Locate the cell with the specified text and output its (x, y) center coordinate. 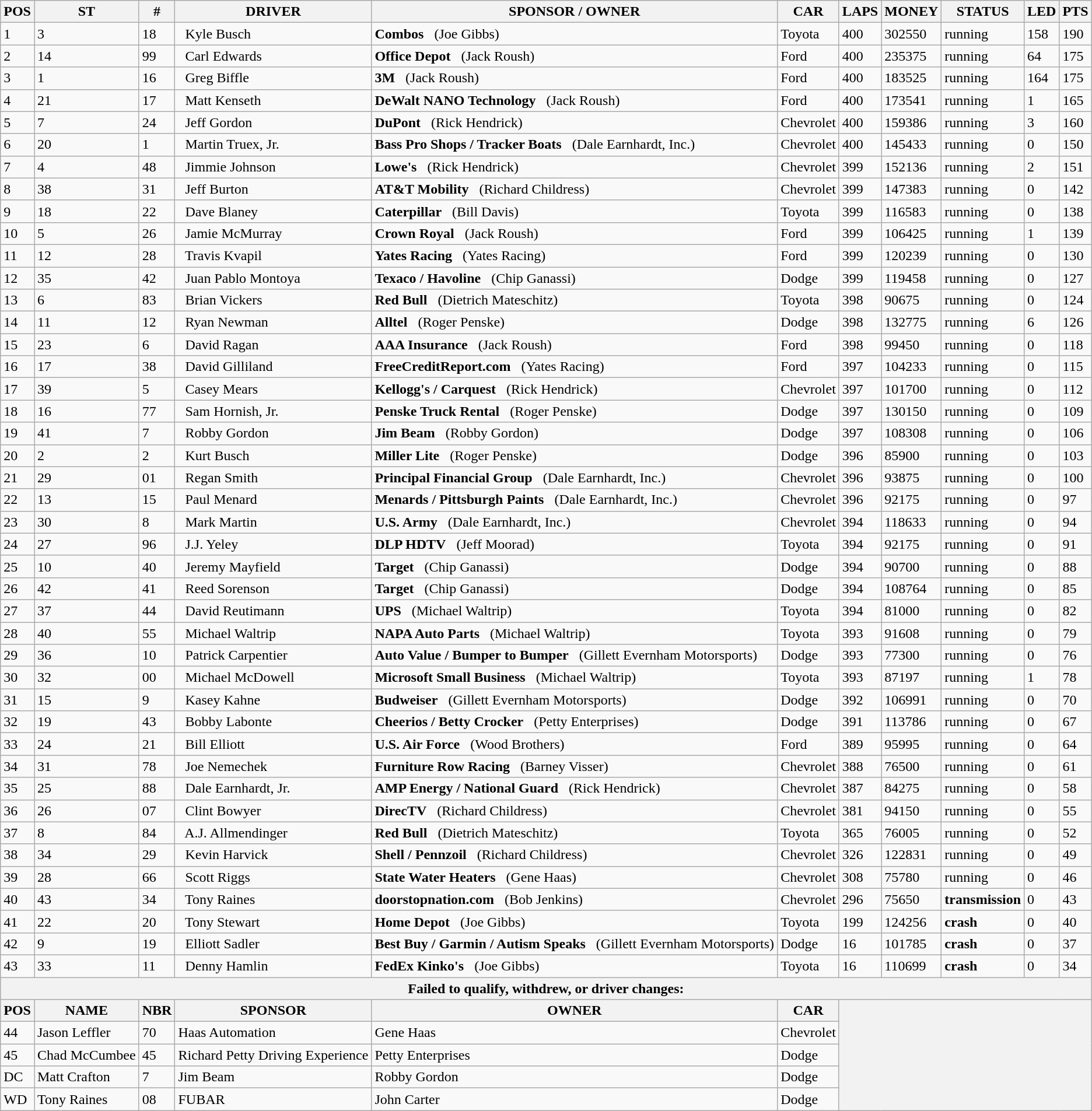
150 (1076, 145)
doorstopnation.com (Bob Jenkins) (575, 899)
01 (157, 478)
Bobby Labonte (273, 722)
Lowe's (Rick Hendrick) (575, 167)
101700 (911, 389)
Jim Beam (273, 1077)
Jason Leffler (86, 1033)
SPONSOR / OWNER (575, 12)
67 (1076, 722)
106425 (911, 233)
NAPA Auto Parts (Michael Waltrip) (575, 633)
Casey Mears (273, 389)
Haas Automation (273, 1033)
David Reutimann (273, 611)
J.J. Yeley (273, 544)
DC (17, 1077)
00 (157, 678)
AMP Energy / National Guard (Rick Hendrick) (575, 788)
Jeremy Mayfield (273, 566)
NAME (86, 1011)
302550 (911, 34)
3M (Jack Roush) (575, 78)
94150 (911, 811)
118633 (911, 522)
Ryan Newman (273, 323)
Jeff Gordon (273, 122)
Jeff Burton (273, 189)
Budweiser (Gillett Evernham Motorsports) (575, 700)
365 (860, 833)
158 (1042, 34)
SPONSOR (273, 1011)
183525 (911, 78)
Failed to qualify, withdrew, or driver changes: (546, 989)
U.S. Army (Dale Earnhardt, Inc.) (575, 522)
STATUS (983, 12)
94 (1076, 522)
Auto Value / Bumper to Bumper (Gillett Evernham Motorsports) (575, 656)
75780 (911, 877)
FreeCreditReport.com (Yates Racing) (575, 367)
David Ragan (273, 345)
Furniture Row Racing (Barney Visser) (575, 766)
108308 (911, 433)
99 (157, 56)
173541 (911, 100)
Mark Martin (273, 522)
132775 (911, 323)
Caterpillar (Bill Davis) (575, 211)
Joe Nemechek (273, 766)
Home Depot (Joe Gibbs) (575, 921)
Principal Financial Group (Dale Earnhardt, Inc.) (575, 478)
DuPont (Rick Hendrick) (575, 122)
Matt Crafton (86, 1077)
110699 (911, 966)
61 (1076, 766)
Shell / Pennzoil (Richard Childress) (575, 855)
106991 (911, 700)
Travis Kvapil (273, 255)
Kasey Kahne (273, 700)
DeWalt NANO Technology (Jack Roush) (575, 100)
46 (1076, 877)
91608 (911, 633)
Cheerios / Betty Crocker (Petty Enterprises) (575, 722)
235375 (911, 56)
Jim Beam (Robby Gordon) (575, 433)
Bill Elliott (273, 744)
308 (860, 877)
130 (1076, 255)
120239 (911, 255)
116583 (911, 211)
199 (860, 921)
Bass Pro Shops / Tracker Boats (Dale Earnhardt, Inc.) (575, 145)
90700 (911, 566)
OWNER (575, 1011)
LED (1042, 12)
WD (17, 1099)
FedEx Kinko's (Joe Gibbs) (575, 966)
49 (1076, 855)
State Water Heaters (Gene Haas) (575, 877)
392 (860, 700)
124256 (911, 921)
MONEY (911, 12)
Kyle Busch (273, 34)
Office Depot (Jack Roush) (575, 56)
AT&T Mobility (Richard Childress) (575, 189)
126 (1076, 323)
122831 (911, 855)
85 (1076, 588)
Patrick Carpentier (273, 656)
109 (1076, 411)
NBR (157, 1011)
81000 (911, 611)
Jimmie Johnson (273, 167)
Richard Petty Driving Experience (273, 1055)
David Gilliland (273, 367)
LAPS (860, 12)
Petty Enterprises (575, 1055)
112 (1076, 389)
96 (157, 544)
Best Buy / Garmin / Autism Speaks (Gillett Evernham Motorsports) (575, 944)
93875 (911, 478)
106 (1076, 433)
190 (1076, 34)
Brian Vickers (273, 300)
Microsoft Small Business (Michael Waltrip) (575, 678)
85900 (911, 455)
82 (1076, 611)
103 (1076, 455)
Matt Kenseth (273, 100)
Combos (Joe Gibbs) (575, 34)
127 (1076, 278)
164 (1042, 78)
90675 (911, 300)
Michael Waltrip (273, 633)
152136 (911, 167)
Penske Truck Rental (Roger Penske) (575, 411)
John Carter (575, 1099)
52 (1076, 833)
Denny Hamlin (273, 966)
118 (1076, 345)
115 (1076, 367)
Dale Earnhardt, Jr. (273, 788)
Regan Smith (273, 478)
387 (860, 788)
95995 (911, 744)
87197 (911, 678)
08 (157, 1099)
145433 (911, 145)
AAA Insurance (Jack Roush) (575, 345)
Paul Menard (273, 500)
Gene Haas (575, 1033)
381 (860, 811)
Yates Racing (Yates Racing) (575, 255)
Juan Pablo Montoya (273, 278)
Chad McCumbee (86, 1055)
104233 (911, 367)
# (157, 12)
FUBAR (273, 1099)
Carl Edwards (273, 56)
159386 (911, 122)
83 (157, 300)
DRIVER (273, 12)
76500 (911, 766)
Kevin Harvick (273, 855)
99450 (911, 345)
79 (1076, 633)
Alltel (Roger Penske) (575, 323)
84 (157, 833)
100 (1076, 478)
Greg Biffle (273, 78)
Jamie McMurray (273, 233)
Menards / Pittsburgh Paints (Dale Earnhardt, Inc.) (575, 500)
DLP HDTV (Jeff Moorad) (575, 544)
124 (1076, 300)
76005 (911, 833)
Crown Royal (Jack Roush) (575, 233)
389 (860, 744)
75650 (911, 899)
326 (860, 855)
ST (86, 12)
113786 (911, 722)
101785 (911, 944)
Miller Lite (Roger Penske) (575, 455)
84275 (911, 788)
07 (157, 811)
160 (1076, 122)
58 (1076, 788)
UPS (Michael Waltrip) (575, 611)
165 (1076, 100)
139 (1076, 233)
97 (1076, 500)
388 (860, 766)
Martin Truex, Jr. (273, 145)
48 (157, 167)
296 (860, 899)
transmission (983, 899)
Scott Riggs (273, 877)
77300 (911, 656)
130150 (911, 411)
A.J. Allmendinger (273, 833)
Michael McDowell (273, 678)
77 (157, 411)
Tony Stewart (273, 921)
138 (1076, 211)
66 (157, 877)
76 (1076, 656)
U.S. Air Force (Wood Brothers) (575, 744)
91 (1076, 544)
Kellogg's / Carquest (Rick Hendrick) (575, 389)
108764 (911, 588)
147383 (911, 189)
119458 (911, 278)
Texaco / Havoline (Chip Ganassi) (575, 278)
Reed Sorenson (273, 588)
142 (1076, 189)
Elliott Sadler (273, 944)
Kurt Busch (273, 455)
Clint Bowyer (273, 811)
Sam Hornish, Jr. (273, 411)
151 (1076, 167)
DirecTV (Richard Childress) (575, 811)
Dave Blaney (273, 211)
391 (860, 722)
PTS (1076, 12)
